Detect which cell encompasses the target text, then output its [x, y] center coordinate. 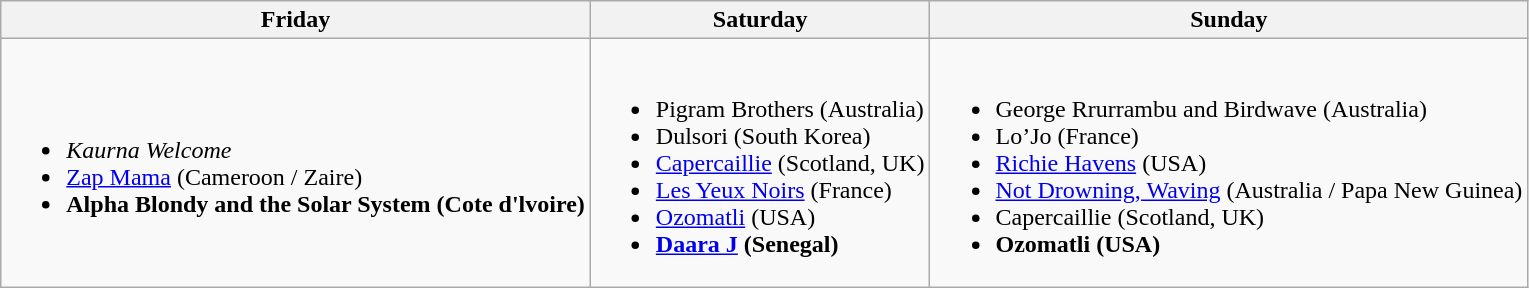
Saturday [760, 20]
Kaurna WelcomeZap Mama (Cameroon / Zaire)Alpha Blondy and the Solar System (Cote d'lvoire) [296, 163]
Sunday [1229, 20]
Friday [296, 20]
Pigram Brothers (Australia)Dulsori (South Korea)Capercaillie (Scotland, UK)Les Yeux Noirs (France)Ozomatli (USA)Daara J (Senegal) [760, 163]
